Search for the cell housing the specified text and yield its [x, y] center coordinate. 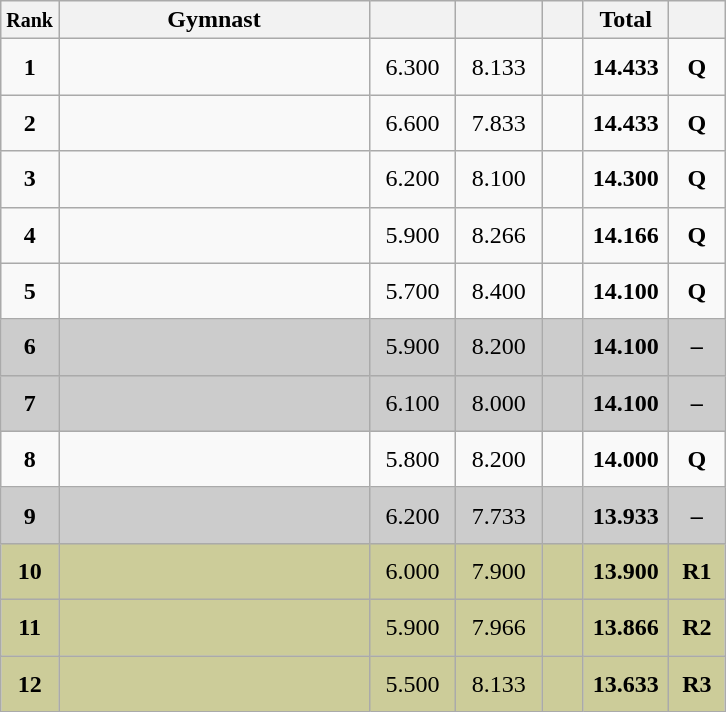
R3 [697, 684]
7 [30, 403]
4 [30, 235]
14.000 [626, 459]
Gymnast [214, 20]
11 [30, 627]
6 [30, 347]
7.833 [499, 123]
7.966 [499, 627]
6.600 [413, 123]
8.400 [499, 291]
10 [30, 571]
R2 [697, 627]
5.700 [413, 291]
13.933 [626, 515]
5.500 [413, 684]
14.300 [626, 179]
5 [30, 291]
8.266 [499, 235]
5.800 [413, 459]
13.900 [626, 571]
8 [30, 459]
6.300 [413, 67]
12 [30, 684]
13.633 [626, 684]
Rank [30, 20]
14.166 [626, 235]
7.900 [499, 571]
1 [30, 67]
8.100 [499, 179]
6.000 [413, 571]
3 [30, 179]
2 [30, 123]
7.733 [499, 515]
R1 [697, 571]
13.866 [626, 627]
9 [30, 515]
8.000 [499, 403]
6.100 [413, 403]
Total [626, 20]
